Return (X, Y) of the center of cell containing provided text 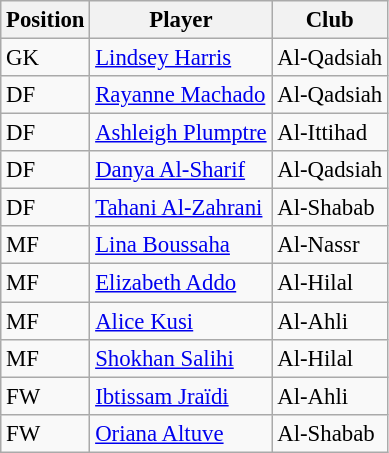
Oriana Altuve (181, 433)
Al-Nassr (330, 245)
Elizabeth Addo (181, 283)
GK (46, 58)
Tahani Al-Zahrani (181, 208)
Player (181, 20)
Shokhan Salihi (181, 358)
Position (46, 20)
Alice Kusi (181, 321)
Ibtissam Jraïdi (181, 396)
Club (330, 20)
Lindsey Harris (181, 58)
Danya Al-Sharif (181, 170)
Al-Ittihad (330, 133)
Rayanne Machado (181, 95)
Ashleigh Plumptre (181, 133)
Lina Boussaha (181, 245)
